Provide the [x, y] coordinate of the cell's center where the given text is located.  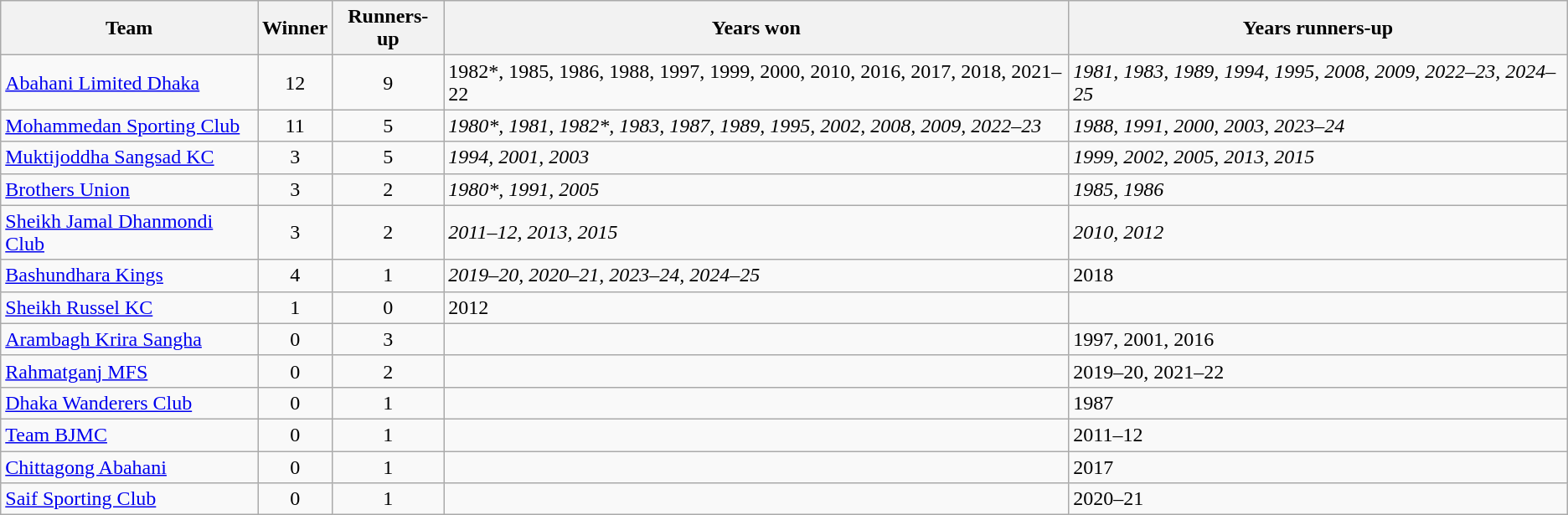
Brothers Union [129, 189]
1980*, 1981, 1982*, 1983, 1987, 1989, 1995, 2002, 2008, 2009, 2022–23 [756, 126]
1994, 2001, 2003 [756, 157]
Rahmatganj MFS [129, 371]
1985, 1986 [1318, 189]
2010, 2012 [1318, 233]
9 [389, 82]
Saif Sporting Club [129, 499]
Runners-up [389, 28]
11 [295, 126]
Sheikh Jamal Dhanmondi Club [129, 233]
Mohammedan Sporting Club [129, 126]
Winner [295, 28]
2017 [1318, 466]
1988, 1991, 2000, 2003, 2023–24 [1318, 126]
Arambagh Krira Sangha [129, 339]
2012 [756, 307]
Dhaka Wanderers Club [129, 403]
Chittagong Abahani [129, 466]
2019–20, 2020–21, 2023–24, 2024–25 [756, 276]
2011–12 [1318, 435]
2011–12, 2013, 2015 [756, 233]
2019–20, 2021–22 [1318, 371]
Abahani Limited Dhaka [129, 82]
1981, 1983, 1989, 1994, 1995, 2008, 2009, 2022–23, 2024–25 [1318, 82]
1999, 2002, 2005, 2013, 2015 [1318, 157]
Years runners-up [1318, 28]
Team BJMC [129, 435]
1997, 2001, 2016 [1318, 339]
Team [129, 28]
1987 [1318, 403]
Muktijoddha Sangsad KC [129, 157]
2020–21 [1318, 499]
1980*, 1991, 2005 [756, 189]
Sheikh Russel KC [129, 307]
Bashundhara Kings [129, 276]
12 [295, 82]
Years won [756, 28]
4 [295, 276]
2018 [1318, 276]
1982*, 1985, 1986, 1988, 1997, 1999, 2000, 2010, 2016, 2017, 2018, 2021–22 [756, 82]
